Identify which cell holds the provided text, then report its (X, Y) central coordinate. 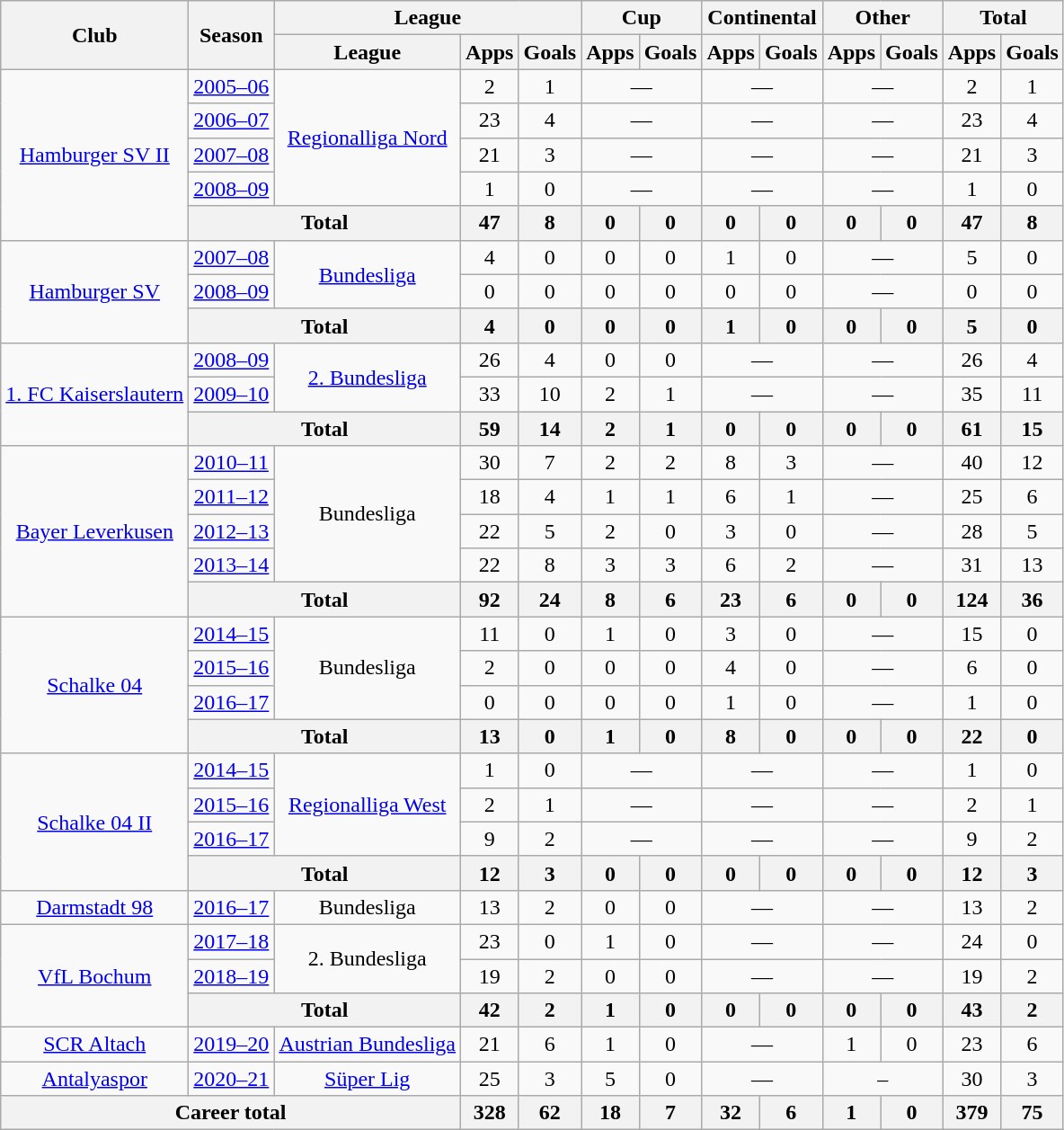
Cup (642, 18)
Austrian Bundesliga (368, 1045)
61 (971, 429)
2017–18 (232, 941)
Regionalliga West (368, 805)
Darmstadt 98 (95, 907)
1. FC Kaiserslautern (95, 394)
Career total (231, 1113)
– (882, 1079)
Antalyaspor (95, 1079)
43 (971, 1010)
2019–20 (232, 1045)
35 (971, 394)
75 (1033, 1113)
Schalke 04 II (95, 822)
62 (550, 1113)
Season (232, 35)
Bayer Leverkusen (95, 531)
Club (95, 35)
Hamburger SV II (95, 155)
2011–12 (232, 497)
33 (490, 394)
2018–19 (232, 975)
Continental (762, 18)
2012–13 (232, 531)
2010–11 (232, 463)
2013–14 (232, 565)
32 (731, 1113)
Süper Lig (368, 1079)
14 (550, 429)
Schalke 04 (95, 685)
40 (971, 463)
42 (490, 1010)
10 (550, 394)
2005–06 (232, 86)
2020–21 (232, 1079)
31 (971, 565)
2006–07 (232, 120)
2009–10 (232, 394)
328 (490, 1113)
36 (1033, 600)
59 (490, 429)
379 (971, 1113)
SCR Altach (95, 1045)
Other (882, 18)
124 (971, 600)
92 (490, 600)
Regionalliga Nord (368, 138)
VfL Bochum (95, 975)
28 (971, 531)
Hamburger SV (95, 291)
